Capture the cell that displays the provided text and extract its (x, y) central coordinate. 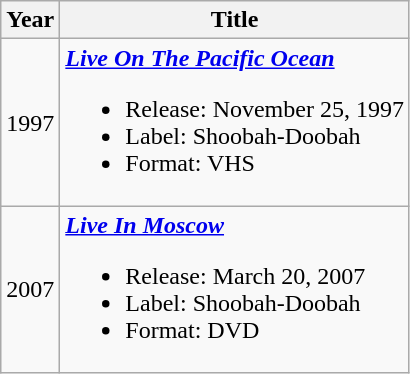
2007 (30, 290)
Live On The Pacific OceanRelease: November 25, 1997Label: Shoobah-DoobahFormat: VHS (235, 122)
Live In MoscowRelease: March 20, 2007Label: Shoobah-DoobahFormat: DVD (235, 290)
Title (235, 20)
1997 (30, 122)
Year (30, 20)
